Extract the (x, y) coordinate from the center of the cell holding the provided text.  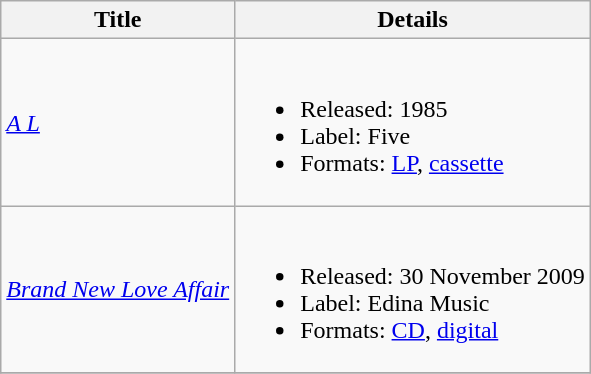
Released: 30 November 2009Label: Edina MusicFormats: CD, digital (413, 290)
Brand New Love Affair (118, 290)
A L (118, 122)
Details (413, 20)
Released: 1985Label: FiveFormats: LP, cassette (413, 122)
Title (118, 20)
